Determine the [x, y] coordinate at the center of the cell enclosing the given text.  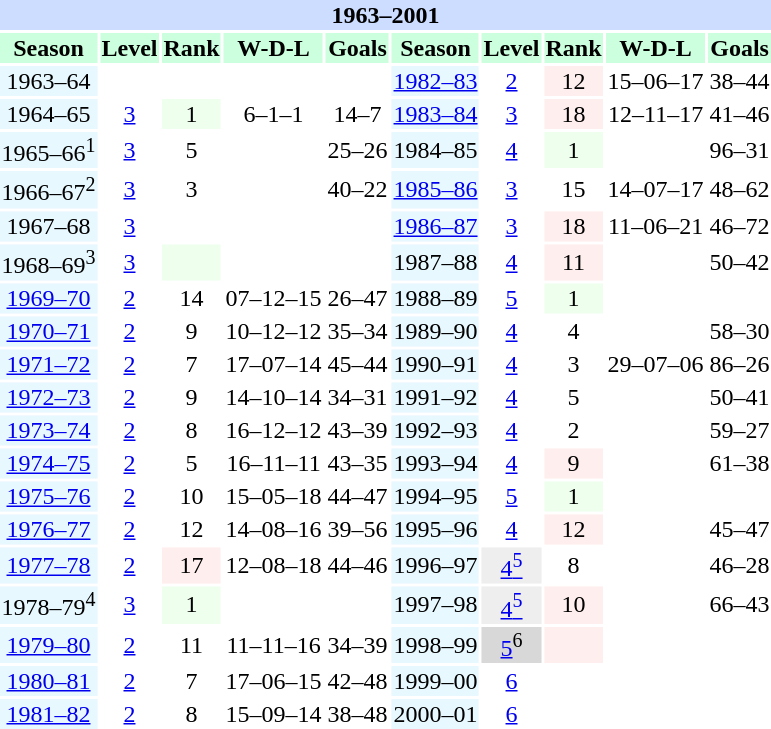
1964–65 [48, 114]
56 [512, 644]
17–06–15 [274, 681]
1984–85 [436, 150]
14–10–14 [274, 397]
38–48 [358, 714]
61–38 [740, 463]
1969–70 [48, 298]
1987–88 [436, 262]
96–31 [740, 150]
1978–794 [48, 605]
59–27 [740, 430]
1989–90 [436, 331]
1997–98 [436, 605]
1968–693 [48, 262]
16–12–12 [274, 430]
86–26 [740, 364]
1985–86 [436, 189]
42–48 [358, 681]
1994–95 [436, 496]
1965–661 [48, 150]
58–30 [740, 331]
17–07–14 [274, 364]
1975–76 [48, 496]
1971–72 [48, 364]
12–11–17 [656, 114]
1993–94 [436, 463]
38–44 [740, 81]
1976–77 [48, 529]
1979–80 [48, 644]
1967–68 [48, 226]
14–08–16 [274, 529]
1982–83 [436, 81]
15–05–18 [274, 496]
15–06–17 [656, 81]
45–47 [740, 529]
1963–64 [48, 81]
1990–91 [436, 364]
10–12–12 [274, 331]
1996–97 [436, 565]
1977–78 [48, 565]
34–31 [358, 397]
16–11–11 [274, 463]
29–07–06 [656, 364]
11–11–16 [274, 644]
6–1–1 [274, 114]
1991–92 [436, 397]
1970–71 [48, 331]
25–26 [358, 150]
66–43 [740, 605]
14–7 [358, 114]
1999–00 [436, 681]
41–46 [740, 114]
1995–96 [436, 529]
43–35 [358, 463]
2000–01 [436, 714]
1986–87 [436, 226]
45–44 [358, 364]
34–39 [358, 644]
1992–93 [436, 430]
44–46 [358, 565]
1983–84 [436, 114]
14 [192, 298]
12–08–18 [274, 565]
1963–2001 [386, 15]
39–56 [358, 529]
50–42 [740, 262]
26–47 [358, 298]
15–09–14 [274, 714]
14–07–17 [656, 189]
11–06–21 [656, 226]
46–28 [740, 565]
15 [574, 189]
1966–672 [48, 189]
1973–74 [48, 430]
46–72 [740, 226]
1972–73 [48, 397]
1998–99 [436, 644]
48–62 [740, 189]
1980–81 [48, 681]
1974–75 [48, 463]
07–12–15 [274, 298]
50–41 [740, 397]
40–22 [358, 189]
44–47 [358, 496]
17 [192, 565]
1988–89 [436, 298]
35–34 [358, 331]
1981–82 [48, 714]
43–39 [358, 430]
